Detect which cell encompasses the target text, then output its (x, y) center coordinate. 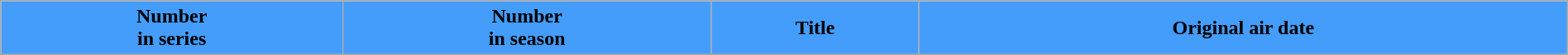
Numberin series (172, 28)
Numberin season (526, 28)
Original air date (1243, 28)
Title (815, 28)
